Return [x, y] of the center of cell containing provided text 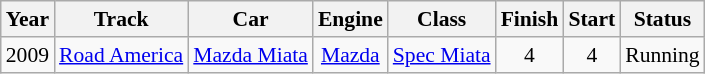
Spec Miata [442, 55]
Status [662, 19]
Road America [121, 55]
2009 [28, 55]
Mazda Miata [250, 55]
Running [662, 55]
Mazda [350, 55]
Engine [350, 19]
Class [442, 19]
Start [592, 19]
Track [121, 19]
Car [250, 19]
Year [28, 19]
Finish [530, 19]
